Extract the [X, Y] coordinate from the center of the cell holding the provided text.  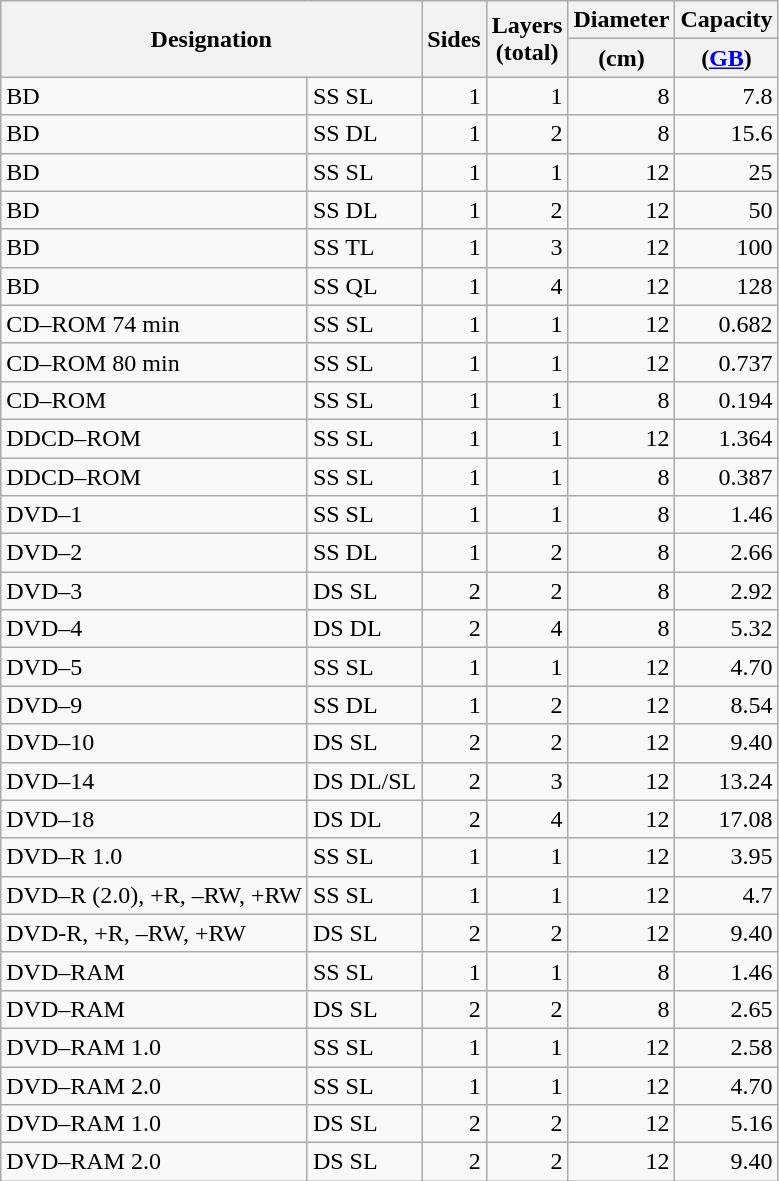
2.65 [726, 1009]
SS QL [364, 286]
Diameter [622, 20]
15.6 [726, 134]
0.387 [726, 477]
DVD–2 [154, 553]
DVD–9 [154, 705]
3.95 [726, 857]
Designation [212, 39]
25 [726, 172]
1.364 [726, 438]
(GB) [726, 58]
0.682 [726, 324]
5.32 [726, 629]
5.16 [726, 1124]
Layers(total) [527, 39]
50 [726, 210]
CD–ROM 80 min [154, 362]
(cm) [622, 58]
0.737 [726, 362]
DS DL/SL [364, 781]
0.194 [726, 400]
128 [726, 286]
Capacity [726, 20]
DVD–3 [154, 591]
100 [726, 248]
DVD–4 [154, 629]
2.92 [726, 591]
8.54 [726, 705]
DVD–1 [154, 515]
13.24 [726, 781]
DVD–18 [154, 819]
DVD–10 [154, 743]
CD–ROM 74 min [154, 324]
DVD–R 1.0 [154, 857]
DVD–R (2.0), +R, –RW, +RW [154, 895]
17.08 [726, 819]
4.7 [726, 895]
SS TL [364, 248]
DVD–5 [154, 667]
7.8 [726, 96]
DVD-R, +R, –RW, +RW [154, 933]
2.58 [726, 1047]
DVD–14 [154, 781]
Sides [454, 39]
CD–ROM [154, 400]
2.66 [726, 553]
